Return the [X, Y] coordinate for the center point of the cell that contains the specified text.  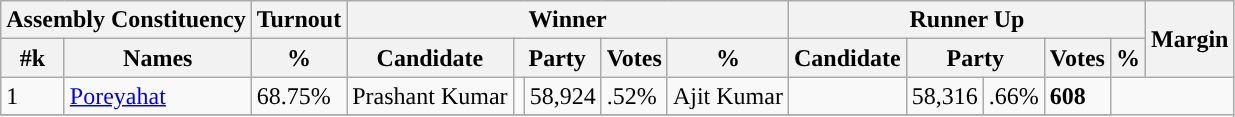
58,316 [944, 96]
58,924 [562, 96]
.52% [634, 96]
#k [33, 58]
608 [1077, 96]
Turnout [299, 20]
1 [33, 96]
Ajit Kumar [728, 96]
.66% [1014, 96]
Prashant Kumar [430, 96]
Margin [1190, 39]
Poreyahat [158, 96]
Names [158, 58]
Runner Up [966, 20]
Winner [568, 20]
68.75% [299, 96]
Assembly Constituency [126, 20]
